From the cell containing the given text, extract its center point as (X, Y) coordinate. 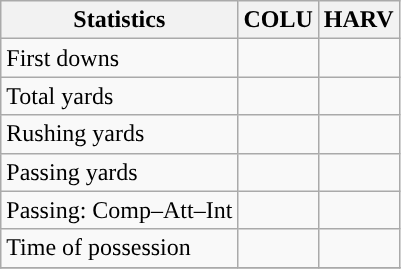
Rushing yards (120, 134)
COLU (278, 20)
Statistics (120, 20)
Total yards (120, 96)
First downs (120, 58)
Time of possession (120, 248)
Passing: Comp–Att–Int (120, 210)
HARV (358, 20)
Passing yards (120, 172)
